Provide the [x, y] coordinate of the cell's center where the given text is located.  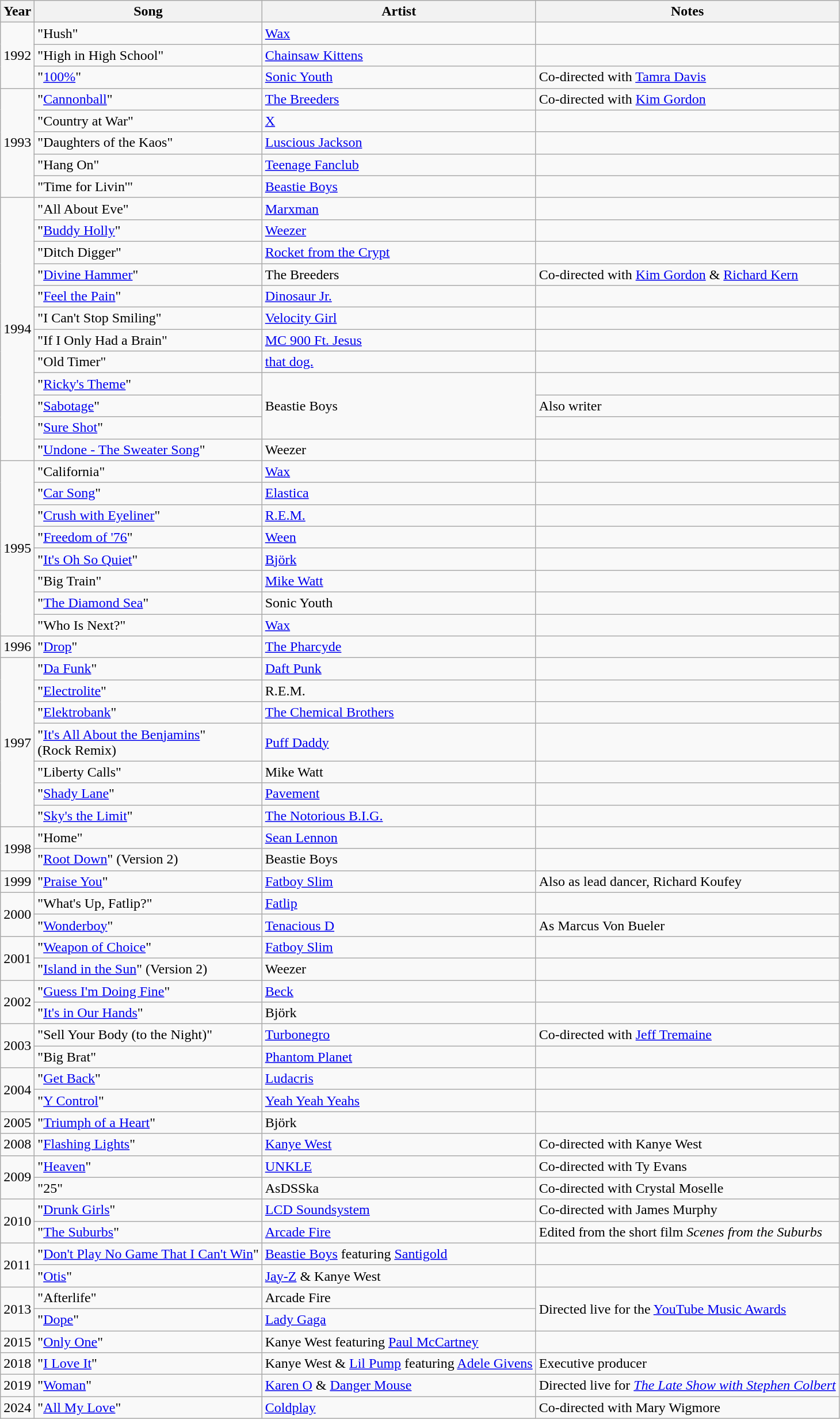
"Only One" [148, 1342]
"The Suburbs" [148, 1232]
Rocket from the Crypt [399, 252]
"Daughters of the Kaos" [148, 143]
"Guess I'm Doing Fine" [148, 991]
"Afterlife" [148, 1298]
The Chemical Brothers [399, 713]
Co-directed with Mary Wigmore [687, 1407]
Executive producer [687, 1364]
"Praise You" [148, 881]
2002 [17, 1002]
"It's in Our Hands" [148, 1013]
Elastica [399, 493]
"Undone - The Sweater Song" [148, 450]
Fatlip [399, 903]
"Wonderboy" [148, 925]
"Otis" [148, 1276]
"100%" [148, 77]
"Root Down" (Version 2) [148, 859]
Co-directed with Kim Gordon & Richard Kern [687, 275]
Beck [399, 991]
"Heaven" [148, 1166]
"Freedom of '76" [148, 537]
2010 [17, 1221]
2013 [17, 1308]
1994 [17, 329]
"Time for Livin'" [148, 187]
UNKLE [399, 1166]
2001 [17, 958]
2000 [17, 914]
"Ditch Digger" [148, 252]
2004 [17, 1090]
that dog. [399, 362]
Velocity Girl [399, 318]
"The Diamond Sea" [148, 603]
Kanye West [399, 1144]
"Elektrobank" [148, 713]
The Pharcyde [399, 647]
"Hang On" [148, 165]
"What's Up, Fatlip?" [148, 903]
X [399, 121]
Coldplay [399, 1407]
Sean Lennon [399, 838]
"Woman" [148, 1386]
Notes [687, 12]
Year [17, 12]
"Country at War" [148, 121]
"It's All About the Benjamins"(Rock Remix) [148, 743]
LCD Soundsystem [399, 1210]
1993 [17, 143]
2003 [17, 1046]
Turbonegro [399, 1035]
Pavement [399, 794]
1996 [17, 647]
"Liberty Calls" [148, 772]
"All My Love" [148, 1407]
The Notorious B.I.G. [399, 816]
"Sell Your Body (to the Night)" [148, 1035]
2015 [17, 1342]
2009 [17, 1177]
MC 900 Ft. Jesus [399, 340]
Directed live for the YouTube Music Awards [687, 1308]
1998 [17, 849]
"Get Back" [148, 1079]
Co-directed with Tamra Davis [687, 77]
"It's Oh So Quiet" [148, 559]
Ween [399, 537]
Also writer [687, 406]
1995 [17, 548]
Co-directed with Ty Evans [687, 1166]
Ludacris [399, 1079]
2008 [17, 1144]
Kanye West featuring Paul McCartney [399, 1342]
1992 [17, 55]
"Electrolite" [148, 691]
"Crush with Eyeliner" [148, 515]
"Sure Shot" [148, 428]
Beastie Boys featuring Santigold [399, 1254]
Tenacious D [399, 925]
As Marcus Von Bueler [687, 925]
Directed live for The Late Show with Stephen Colbert [687, 1386]
Yeah Yeah Yeahs [399, 1101]
Jay-Z & Kanye West [399, 1276]
Lady Gaga [399, 1319]
Also as lead dancer, Richard Koufey [687, 881]
"Y Control" [148, 1101]
1999 [17, 881]
Edited from the short film Scenes from the Suburbs [687, 1232]
AsDSSka [399, 1188]
2018 [17, 1364]
"Who Is Next?" [148, 625]
2024 [17, 1407]
"If I Only Had a Brain" [148, 340]
Karen O & Danger Mouse [399, 1386]
Luscious Jackson [399, 143]
"Island in the Sun" (Version 2) [148, 969]
"25" [148, 1188]
"Drop" [148, 647]
"Don't Play No Game That I Can't Win" [148, 1254]
"Divine Hammer" [148, 275]
Co-directed with Crystal Moselle [687, 1188]
"Cannonball" [148, 99]
"Drunk Girls" [148, 1210]
2011 [17, 1265]
"Big Train" [148, 581]
"California" [148, 471]
Teenage Fanclub [399, 165]
"High in High School" [148, 55]
Co-directed with Kim Gordon [687, 99]
"I Can't Stop Smiling" [148, 318]
"Sabotage" [148, 406]
Artist [399, 12]
2005 [17, 1123]
"Hush" [148, 33]
"Buddy Holly" [148, 230]
Dinosaur Jr. [399, 296]
Chainsaw Kittens [399, 55]
"Shady Lane" [148, 794]
"Da Funk" [148, 669]
"Triumph of a Heart" [148, 1123]
"Old Timer" [148, 362]
"I Love It" [148, 1364]
Kanye West & Lil Pump featuring Adele Givens [399, 1364]
Phantom Planet [399, 1057]
"Flashing Lights" [148, 1144]
"All About Eve" [148, 208]
Co-directed with Kanye West [687, 1144]
Puff Daddy [399, 743]
"Home" [148, 838]
Song [148, 12]
Marxman [399, 208]
"Weapon of Choice" [148, 947]
Co-directed with James Murphy [687, 1210]
Co-directed with Jeff Tremaine [687, 1035]
1997 [17, 743]
"Sky's the Limit" [148, 816]
"Big Brat" [148, 1057]
Daft Punk [399, 669]
2019 [17, 1386]
"Dope" [148, 1319]
"Feel the Pain" [148, 296]
"Car Song" [148, 493]
"Ricky's Theme" [148, 384]
